Extract the [X, Y] coordinate from the center of the cell holding the provided text.  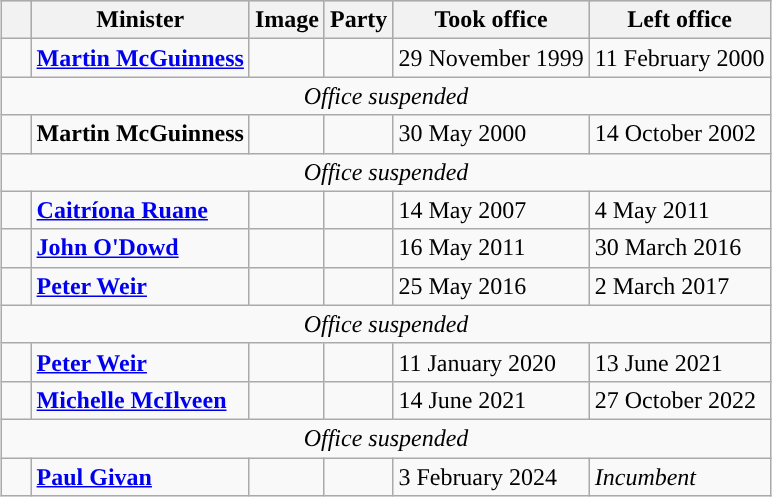
11 February 2000 [680, 58]
Michelle McIlveen [140, 400]
27 October 2022 [680, 400]
14 June 2021 [491, 400]
Took office [491, 20]
Paul Givan [140, 477]
14 October 2002 [680, 134]
John O'Dowd [140, 248]
Incumbent [680, 477]
25 May 2016 [491, 286]
14 May 2007 [491, 210]
Minister [140, 20]
2 March 2017 [680, 286]
Party [358, 20]
Image [286, 20]
13 June 2021 [680, 362]
30 May 2000 [491, 134]
16 May 2011 [491, 248]
29 November 1999 [491, 58]
3 February 2024 [491, 477]
Caitríona Ruane [140, 210]
4 May 2011 [680, 210]
Left office [680, 20]
11 January 2020 [491, 362]
30 March 2016 [680, 248]
